Find where the given text appears and provide that cell's center as [x, y] coordinate. 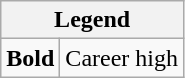
Legend [92, 20]
Bold [30, 58]
Career high [122, 58]
